Return the [x, y] coordinate for the center point of the cell that contains the specified text.  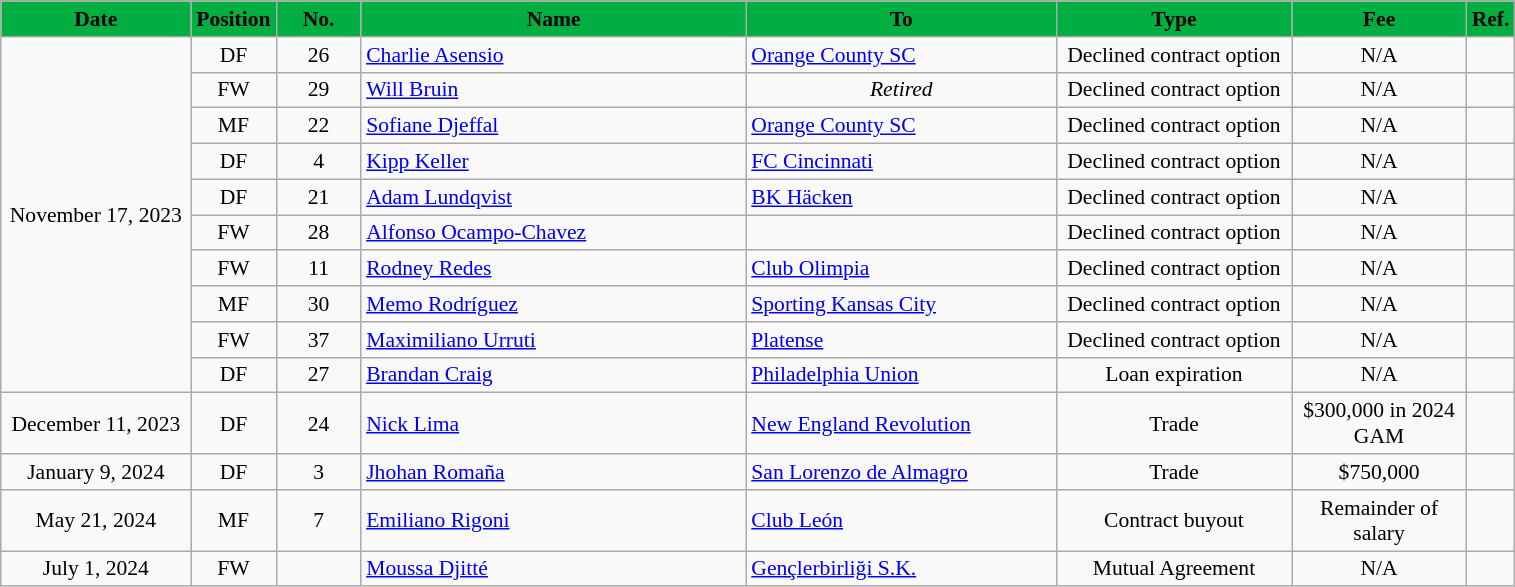
7 [318, 520]
Nick Lima [554, 424]
No. [318, 19]
$750,000 [1380, 472]
San Lorenzo de Almagro [901, 472]
Will Bruin [554, 90]
21 [318, 197]
Sporting Kansas City [901, 304]
Club Olimpia [901, 269]
Type [1174, 19]
Club León [901, 520]
28 [318, 233]
Name [554, 19]
New England Revolution [901, 424]
Rodney Redes [554, 269]
Contract buyout [1174, 520]
37 [318, 340]
Fee [1380, 19]
26 [318, 55]
November 17, 2023 [96, 215]
Maximiliano Urruti [554, 340]
Emiliano Rigoni [554, 520]
BK Häcken [901, 197]
4 [318, 162]
Loan expiration [1174, 375]
Position [234, 19]
July 1, 2024 [96, 569]
May 21, 2024 [96, 520]
Date [96, 19]
Remainder of salary [1380, 520]
24 [318, 424]
To [901, 19]
Alfonso Ocampo-Chavez [554, 233]
Ref. [1491, 19]
Memo Rodríguez [554, 304]
22 [318, 126]
Retired [901, 90]
11 [318, 269]
27 [318, 375]
Gençlerbirliği S.K. [901, 569]
29 [318, 90]
Moussa Djitté [554, 569]
Philadelphia Union [901, 375]
Kipp Keller [554, 162]
Jhohan Romaña [554, 472]
$300,000 in 2024 GAM [1380, 424]
Brandan Craig [554, 375]
December 11, 2023 [96, 424]
FC Cincinnati [901, 162]
Charlie Asensio [554, 55]
Sofiane Djeffal [554, 126]
3 [318, 472]
Adam Lundqvist [554, 197]
January 9, 2024 [96, 472]
30 [318, 304]
Platense [901, 340]
Mutual Agreement [1174, 569]
